Provide the (X, Y) coordinate of the cell's center where the given text is located.  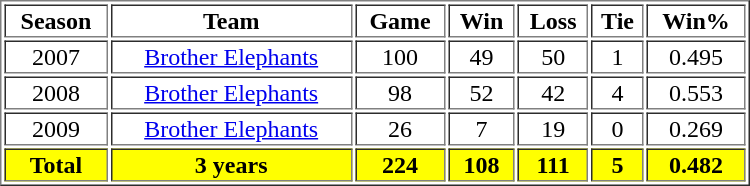
108 (482, 164)
7 (482, 128)
26 (400, 128)
Loss (554, 20)
1 (617, 56)
2009 (56, 128)
100 (400, 56)
0 (617, 128)
19 (554, 128)
Team (231, 20)
0.553 (696, 92)
Win (482, 20)
5 (617, 164)
52 (482, 92)
0.269 (696, 128)
42 (554, 92)
0.482 (696, 164)
Win% (696, 20)
224 (400, 164)
Tie (617, 20)
4 (617, 92)
2008 (56, 92)
3 years (231, 164)
Total (56, 164)
Season (56, 20)
Game (400, 20)
111 (554, 164)
98 (400, 92)
0.495 (696, 56)
50 (554, 56)
49 (482, 56)
2007 (56, 56)
